Identify which cell holds the provided text, then report its [x, y] central coordinate. 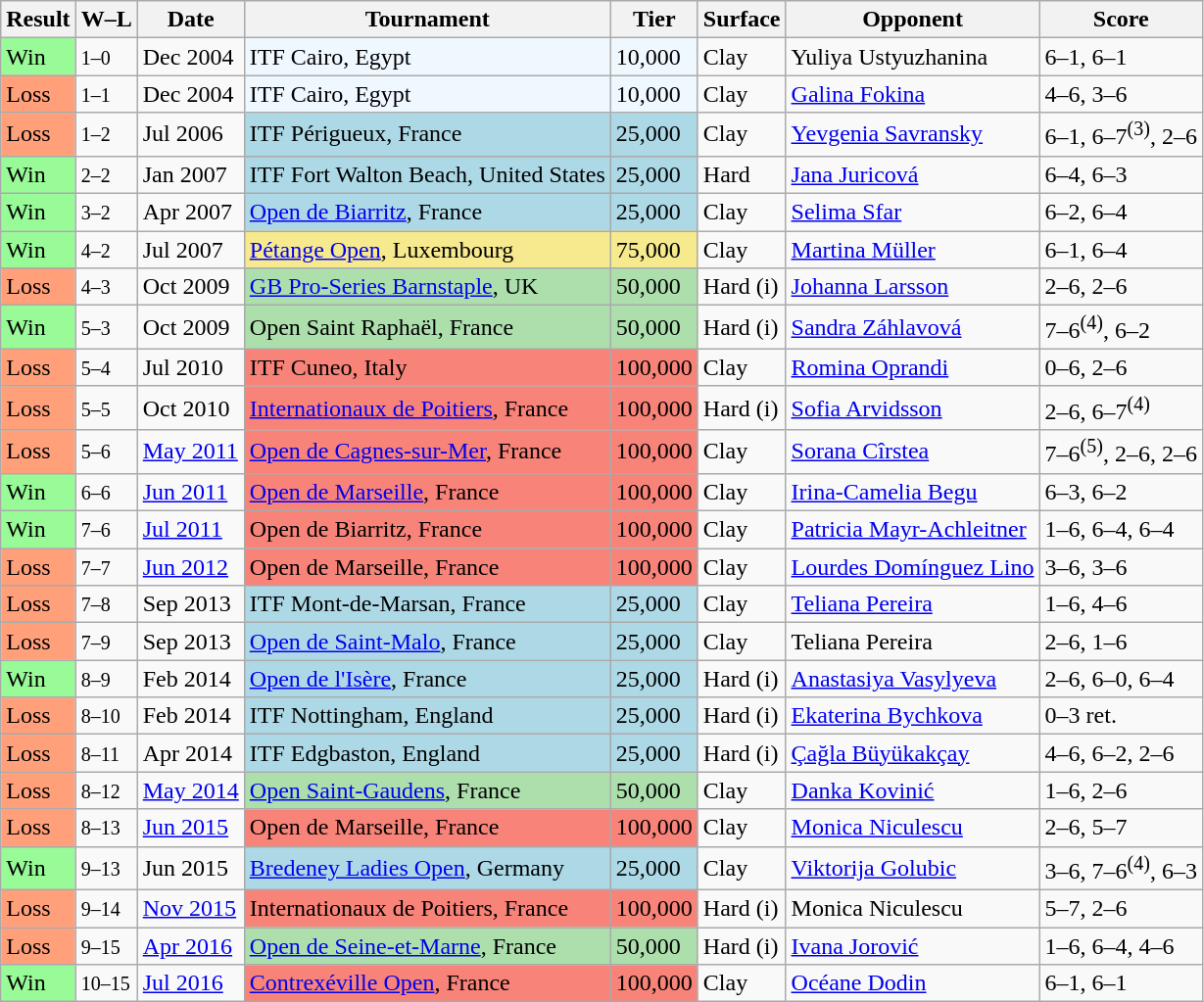
Anastasiya Vasylyeva [913, 679]
6–3, 6–2 [1121, 492]
Open de Seine-et-Marne, France [427, 946]
Jun 2012 [190, 567]
2–2 [106, 174]
Yevgenia Savransky [913, 135]
Open de Saint-Malo, France [427, 642]
Sandra Záhlavová [913, 327]
2–6, 5–7 [1121, 828]
5–3 [106, 327]
Tournament [427, 20]
1–6, 2–6 [1121, 790]
W–L [106, 20]
Jan 2007 [190, 174]
1–1 [106, 94]
1–6, 6–4, 6–4 [1121, 530]
Hard [742, 174]
May 2014 [190, 790]
Contrexéville Open, France [427, 983]
Océane Dodin [913, 983]
Date [190, 20]
ITF Cuneo, Italy [427, 367]
Selima Sfar [913, 213]
Jul 2006 [190, 135]
Çağla Büyükakçay [913, 753]
2–6, 6–7(4) [1121, 407]
Opponent [913, 20]
4–6, 6–2, 2–6 [1121, 753]
0–6, 2–6 [1121, 367]
9–13 [106, 868]
9–15 [106, 946]
6–1, 6–4 [1121, 250]
Apr 2016 [190, 946]
7–9 [106, 642]
Nov 2015 [190, 909]
1–0 [106, 57]
Galina Fokina [913, 94]
Martina Müller [913, 250]
6–1, 6–7(3), 2–6 [1121, 135]
3–6, 7–6(4), 6–3 [1121, 868]
Bredeney Ladies Open, Germany [427, 868]
7–6 [106, 530]
Pétange Open, Luxembourg [427, 250]
Patricia Mayr-Achleitner [913, 530]
ITF Fort Walton Beach, United States [427, 174]
2–6, 1–6 [1121, 642]
8–9 [106, 679]
8–13 [106, 828]
Danka Kovinić [913, 790]
8–10 [106, 716]
3–6, 3–6 [1121, 567]
Sorana Cîrstea [913, 453]
10–15 [106, 983]
GB Pro-Series Barnstaple, UK [427, 287]
Result [38, 20]
Score [1121, 20]
Jul 2011 [190, 530]
Jul 2016 [190, 983]
Sofia Arvidsson [913, 407]
3–2 [106, 213]
5–6 [106, 453]
Jul 2010 [190, 367]
7–6(4), 6–2 [1121, 327]
2–6, 6–0, 6–4 [1121, 679]
1–6, 4–6 [1121, 604]
1–6, 6–4, 4–6 [1121, 946]
6–6 [106, 492]
ITF Nottingham, England [427, 716]
6–4, 6–3 [1121, 174]
1–2 [106, 135]
0–3 ret. [1121, 716]
Ekaterina Bychkova [913, 716]
Apr 2014 [190, 753]
9–14 [106, 909]
7–7 [106, 567]
May 2011 [190, 453]
Jana Juricová [913, 174]
Lourdes Domínguez Lino [913, 567]
6–2, 6–4 [1121, 213]
Jun 2011 [190, 492]
4–3 [106, 287]
ITF Mont-de-Marsan, France [427, 604]
Ivana Jorović [913, 946]
Tier [654, 20]
Viktorija Golubic [913, 868]
Irina-Camelia Begu [913, 492]
Yuliya Ustyuzhanina [913, 57]
75,000 [654, 250]
Open de Cagnes-sur-Mer, France [427, 453]
5–7, 2–6 [1121, 909]
Open Saint Raphaël, France [427, 327]
5–4 [106, 367]
ITF Périgueux, France [427, 135]
ITF Edgbaston, England [427, 753]
4–2 [106, 250]
Romina Oprandi [913, 367]
Open de l'Isère, France [427, 679]
5–5 [106, 407]
Apr 2007 [190, 213]
Oct 2010 [190, 407]
Surface [742, 20]
8–11 [106, 753]
2–6, 2–6 [1121, 287]
Jul 2007 [190, 250]
7–8 [106, 604]
4–6, 3–6 [1121, 94]
8–12 [106, 790]
Open Saint-Gaudens, France [427, 790]
7–6(5), 2–6, 2–6 [1121, 453]
Johanna Larsson [913, 287]
